Provide the (X, Y) coordinate of the cell's center where the given text is located.  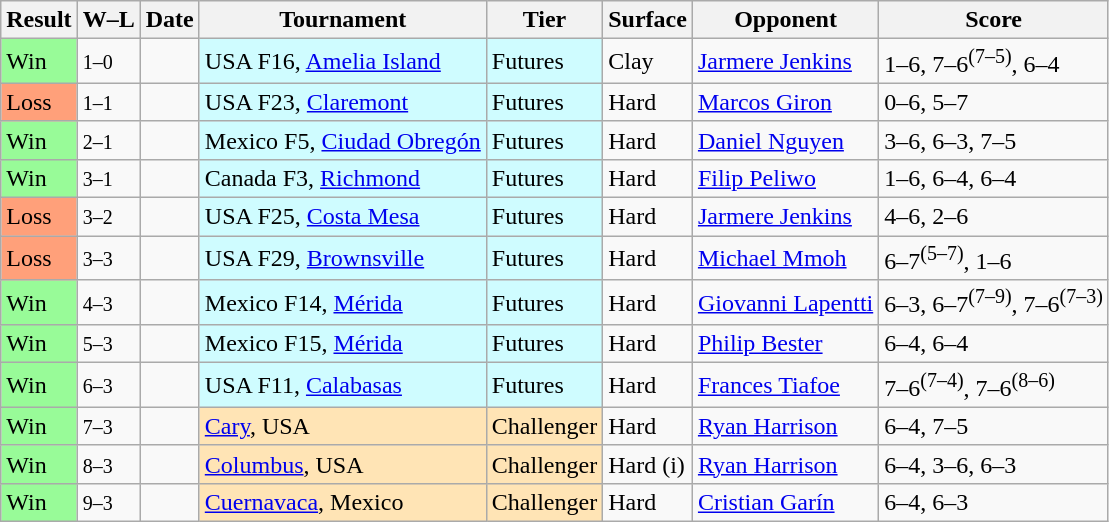
1–1 (108, 102)
7–3 (108, 426)
8–3 (108, 464)
6–7(5–7), 1–6 (994, 258)
Giovanni Lapentti (785, 302)
USA F16, Amelia Island (342, 62)
Frances Tiafoe (785, 386)
Result (39, 20)
Tournament (342, 20)
Hard (i) (648, 464)
USA F11, Calabasas (342, 386)
USA F23, Claremont (342, 102)
Score (994, 20)
1–6, 6–4, 6–4 (994, 178)
Tier (544, 20)
3–3 (108, 258)
Date (170, 20)
6–3, 6–7(7–9), 7–6(7–3) (994, 302)
Opponent (785, 20)
6–4, 6–4 (994, 344)
Marcos Giron (785, 102)
Mexico F15, Mérida (342, 344)
1–6, 7–6(7–5), 6–4 (994, 62)
Mexico F5, Ciudad Obregón (342, 140)
Clay (648, 62)
Cristian Garín (785, 502)
0–6, 5–7 (994, 102)
USA F29, Brownsville (342, 258)
Columbus, USA (342, 464)
2–1 (108, 140)
6–4, 7–5 (994, 426)
W–L (108, 20)
Michael Mmoh (785, 258)
1–0 (108, 62)
Cuernavaca, Mexico (342, 502)
Cary, USA (342, 426)
Filip Peliwo (785, 178)
6–4, 6–3 (994, 502)
3–1 (108, 178)
3–6, 6–3, 7–5 (994, 140)
Philip Bester (785, 344)
4–6, 2–6 (994, 217)
4–3 (108, 302)
9–3 (108, 502)
Mexico F14, Mérida (342, 302)
7–6(7–4), 7–6(8–6) (994, 386)
6–4, 3–6, 6–3 (994, 464)
3–2 (108, 217)
Daniel Nguyen (785, 140)
USA F25, Costa Mesa (342, 217)
Canada F3, Richmond (342, 178)
5–3 (108, 344)
Surface (648, 20)
6–3 (108, 386)
